Determine the (x, y) coordinate at the center of the cell enclosing the given text.  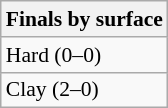
Hard (0–0) (84, 55)
Finals by surface (84, 19)
Clay (2–0) (84, 90)
